Find where the given text appears and provide that cell's center as (X, Y) coordinate. 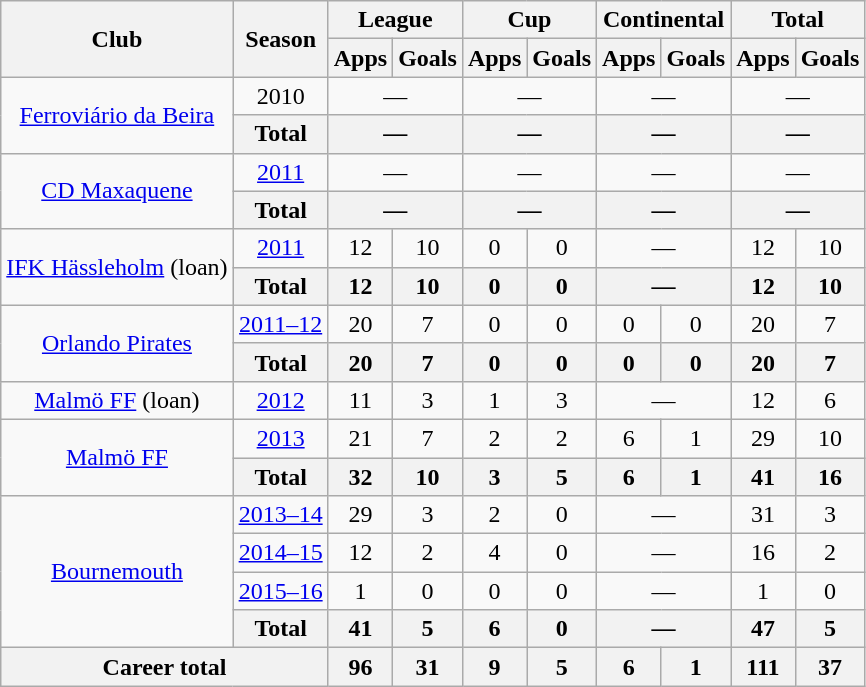
CD Maxaquene (117, 191)
2015–16 (280, 591)
Malmö FF (loan) (117, 400)
2013–14 (280, 515)
21 (360, 438)
9 (494, 667)
47 (763, 629)
Malmö FF (117, 457)
Career total (164, 667)
32 (360, 477)
Cup (529, 20)
2011–12 (280, 324)
2013 (280, 438)
2010 (280, 96)
Season (280, 39)
League (395, 20)
Bournemouth (117, 572)
Ferroviário da Beira (117, 115)
Club (117, 39)
Continental (664, 20)
37 (830, 667)
111 (763, 667)
11 (360, 400)
2014–15 (280, 553)
96 (360, 667)
Orlando Pirates (117, 343)
2012 (280, 400)
IFK Hässleholm (loan) (117, 267)
4 (494, 553)
